Search for the cell housing the specified text and yield its (X, Y) center coordinate. 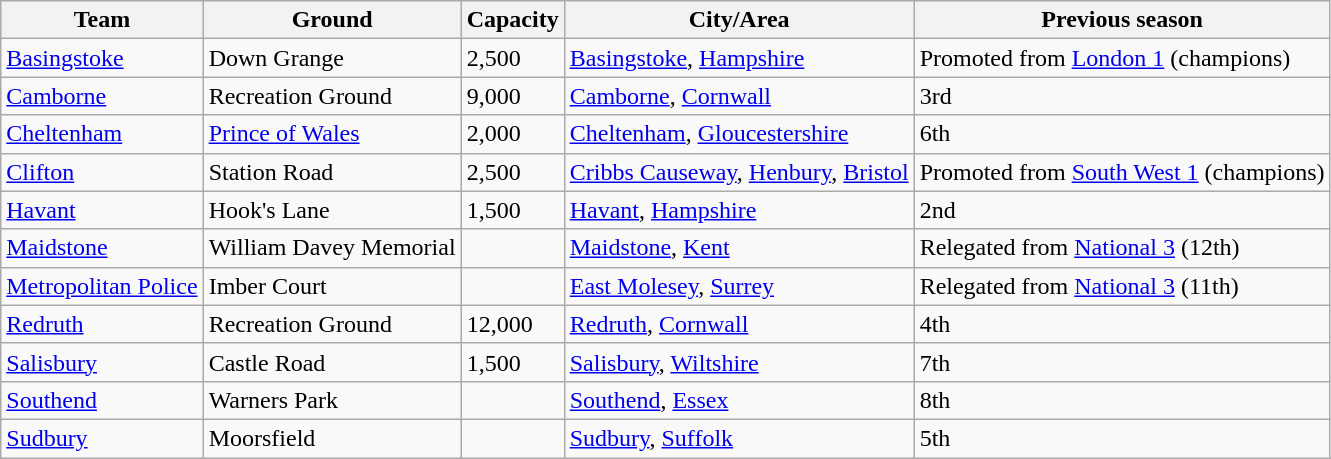
Maidstone, Kent (739, 248)
Sudbury (102, 438)
Promoted from South West 1 (champions) (1122, 172)
Havant (102, 210)
Warners Park (332, 400)
3rd (1122, 96)
Down Grange (332, 58)
Sudbury, Suffolk (739, 438)
Redruth (102, 324)
Havant, Hampshire (739, 210)
Previous season (1122, 20)
Capacity (512, 20)
2nd (1122, 210)
William Davey Memorial (332, 248)
Prince of Wales (332, 134)
9,000 (512, 96)
Team (102, 20)
Southend, Essex (739, 400)
Cheltenham (102, 134)
Imber Court (332, 286)
Moorsfield (332, 438)
7th (1122, 362)
East Molesey, Surrey (739, 286)
Camborne (102, 96)
Hook's Lane (332, 210)
8th (1122, 400)
Relegated from National 3 (12th) (1122, 248)
Salisbury (102, 362)
Basingstoke, Hampshire (739, 58)
Redruth, Cornwall (739, 324)
Southend (102, 400)
Station Road (332, 172)
City/Area (739, 20)
Metropolitan Police (102, 286)
Cribbs Causeway, Henbury, Bristol (739, 172)
5th (1122, 438)
Promoted from London 1 (champions) (1122, 58)
Cheltenham, Gloucestershire (739, 134)
Camborne, Cornwall (739, 96)
Maidstone (102, 248)
2,000 (512, 134)
12,000 (512, 324)
6th (1122, 134)
Relegated from National 3 (11th) (1122, 286)
Castle Road (332, 362)
Basingstoke (102, 58)
Salisbury, Wiltshire (739, 362)
4th (1122, 324)
Clifton (102, 172)
Ground (332, 20)
